From the cell containing the given text, extract its center point as [x, y] coordinate. 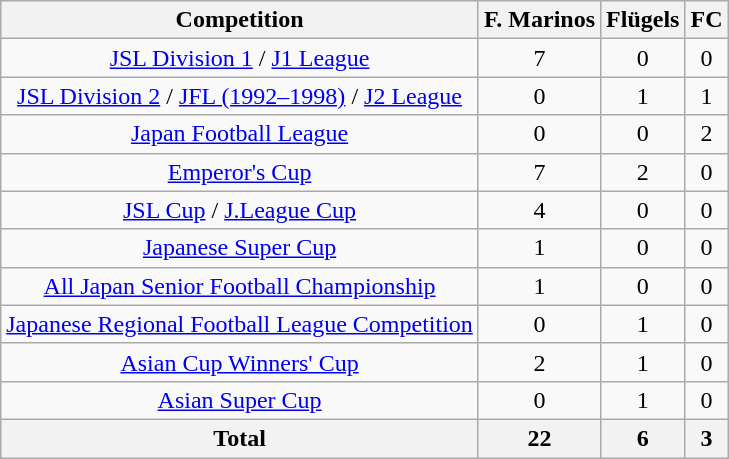
Japanese Super Cup [240, 248]
JSL Cup / J.League Cup [240, 210]
All Japan Senior Football Championship [240, 286]
F. Marinos [539, 20]
6 [643, 438]
Japanese Regional Football League Competition [240, 324]
Total [240, 438]
Emperor's Cup [240, 172]
Competition [240, 20]
22 [539, 438]
Flügels [643, 20]
FC [706, 20]
JSL Division 2 / JFL (1992–1998) / J2 League [240, 96]
3 [706, 438]
Asian Cup Winners' Cup [240, 362]
4 [539, 210]
Asian Super Cup [240, 400]
Japan Football League [240, 134]
JSL Division 1 / J1 League [240, 58]
